Locate the cell with the specified text and output its [X, Y] center coordinate. 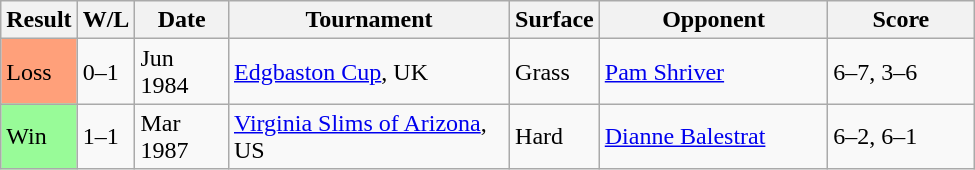
W/L [106, 20]
1–1 [106, 136]
Virginia Slims of Arizona, US [368, 136]
Edgbaston Cup, UK [368, 72]
Opponent [714, 20]
Score [901, 20]
Win [39, 136]
Tournament [368, 20]
Dianne Balestrat [714, 136]
Jun 1984 [182, 72]
6–7, 3–6 [901, 72]
6–2, 6–1 [901, 136]
0–1 [106, 72]
Surface [555, 20]
Result [39, 20]
Hard [555, 136]
Grass [555, 72]
Mar 1987 [182, 136]
Loss [39, 72]
Date [182, 20]
Pam Shriver [714, 72]
